Return [X, Y] of the center of cell containing provided text 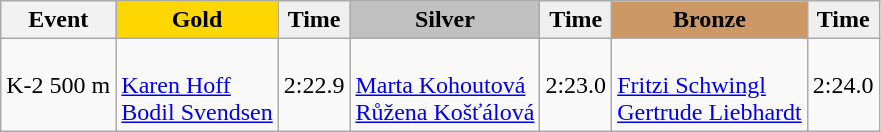
2:24.0 [843, 85]
K-2 500 m [58, 85]
Marta KohoutováRůžena Košťálová [445, 85]
Bronze [710, 20]
Gold [197, 20]
Karen HoffBodil Svendsen [197, 85]
Fritzi SchwinglGertrude Liebhardt [710, 85]
Silver [445, 20]
Event [58, 20]
2:22.9 [314, 85]
2:23.0 [576, 85]
